Provide the [x, y] coordinate of the cell's center where the given text is located.  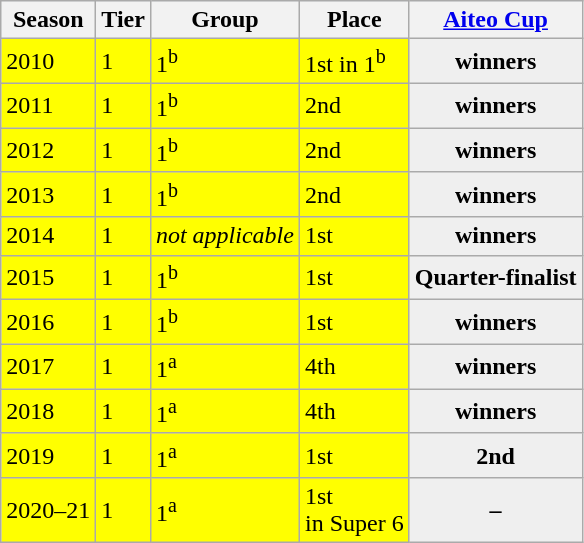
2012 [48, 150]
2018 [48, 412]
2015 [48, 278]
not applicable [224, 236]
1st in 1b [354, 62]
2020–21 [48, 510]
Tier [124, 20]
2019 [48, 456]
2011 [48, 106]
Aiteo Cup [496, 20]
2016 [48, 322]
Group [224, 20]
2013 [48, 194]
Place [354, 20]
Season [48, 20]
2017 [48, 366]
2010 [48, 62]
Quarter-finalist [496, 278]
1stin Super 6 [354, 510]
– [496, 510]
2014 [48, 236]
